Locate the cell with the specified text and output its [x, y] center coordinate. 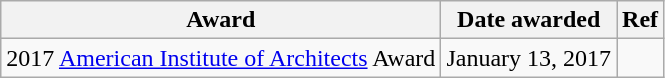
Ref [640, 20]
2017 American Institute of Architects Award [221, 58]
January 13, 2017 [529, 58]
Award [221, 20]
Date awarded [529, 20]
